Identify which cell holds the provided text, then report its [x, y] central coordinate. 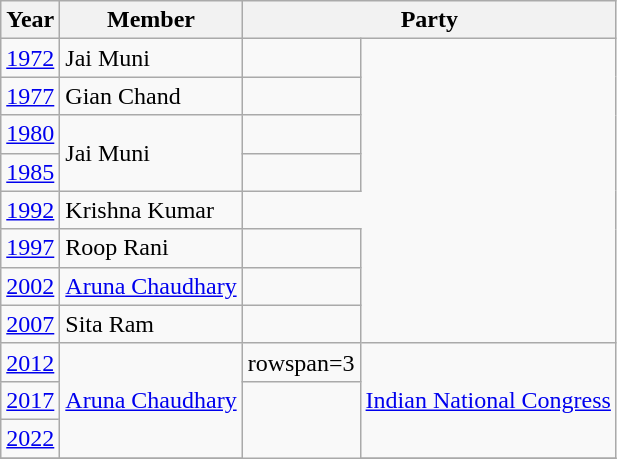
Party [429, 20]
1997 [30, 248]
rowspan=3 [301, 362]
Gian Chand [151, 96]
2012 [30, 362]
2022 [30, 438]
Indian National Congress [488, 400]
Roop Rani [151, 248]
Year [30, 20]
1977 [30, 96]
2007 [30, 324]
Sita Ram [151, 324]
Member [151, 20]
Krishna Kumar [151, 210]
1980 [30, 134]
1972 [30, 58]
1992 [30, 210]
2002 [30, 286]
2017 [30, 400]
1985 [30, 172]
